Identify which cell holds the provided text, then report its (X, Y) central coordinate. 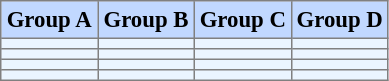
Group A (50, 20)
Group C (242, 20)
Group D (340, 20)
Group B (146, 20)
